Determine the [x, y] coordinate at the center of the cell enclosing the given text.  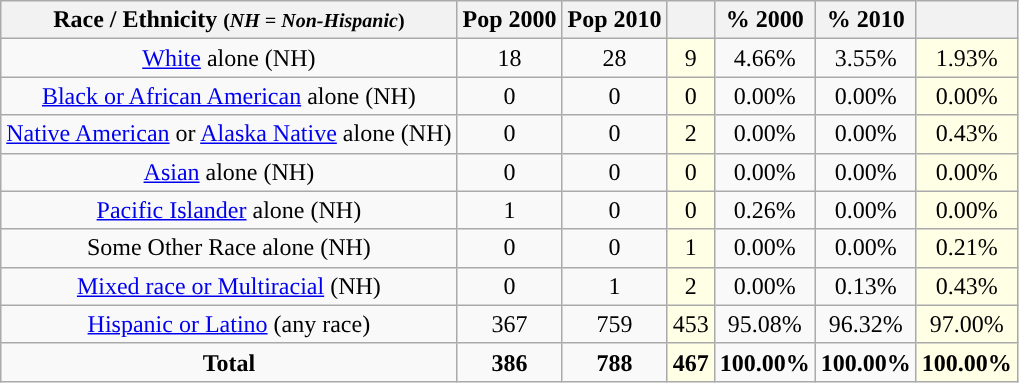
3.55% [866, 58]
Native American or Alaska Native alone (NH) [229, 134]
Total [229, 362]
% 2000 [764, 20]
Race / Ethnicity (NH = Non-Hispanic) [229, 20]
Some Other Race alone (NH) [229, 248]
Black or African American alone (NH) [229, 96]
0.26% [764, 210]
Pop 2010 [614, 20]
97.00% [966, 324]
759 [614, 324]
% 2010 [866, 20]
788 [614, 362]
96.32% [866, 324]
95.08% [764, 324]
1.93% [966, 58]
18 [510, 58]
386 [510, 362]
0.21% [966, 248]
4.66% [764, 58]
9 [690, 58]
0.13% [866, 286]
467 [690, 362]
Hispanic or Latino (any race) [229, 324]
453 [690, 324]
28 [614, 58]
Mixed race or Multiracial (NH) [229, 286]
White alone (NH) [229, 58]
Pop 2000 [510, 20]
Asian alone (NH) [229, 172]
367 [510, 324]
Pacific Islander alone (NH) [229, 210]
